Determine the [X, Y] coordinate at the center of the cell enclosing the given text.  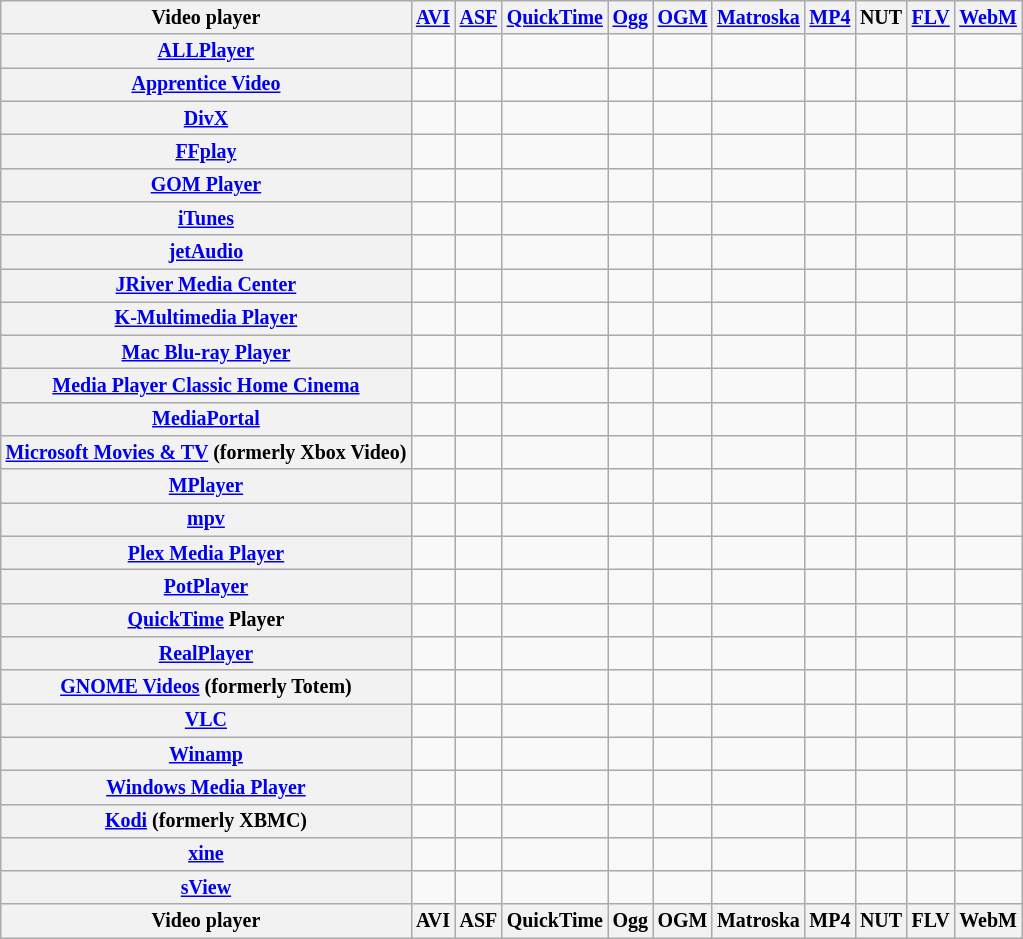
VLC [206, 720]
mpv [206, 520]
Apprentice Video [206, 84]
Plex Media Player [206, 554]
FFplay [206, 152]
xine [206, 854]
Mac Blu-ray Player [206, 352]
iTunes [206, 218]
QuickTime Player [206, 620]
Media Player Classic Home Cinema [206, 386]
MPlayer [206, 486]
PotPlayer [206, 586]
GNOME Videos (formerly Totem) [206, 686]
JRiver Media Center [206, 286]
Windows Media Player [206, 788]
MediaPortal [206, 420]
Winamp [206, 754]
GOM Player [206, 184]
Kodi (formerly XBMC) [206, 820]
jetAudio [206, 252]
DivX [206, 118]
ALLPlayer [206, 52]
Microsoft Movies & TV (formerly Xbox Video) [206, 452]
sView [206, 888]
RealPlayer [206, 654]
K-Multimedia Player [206, 318]
